Return the (X, Y) coordinate for the center point of the cell that contains the specified text.  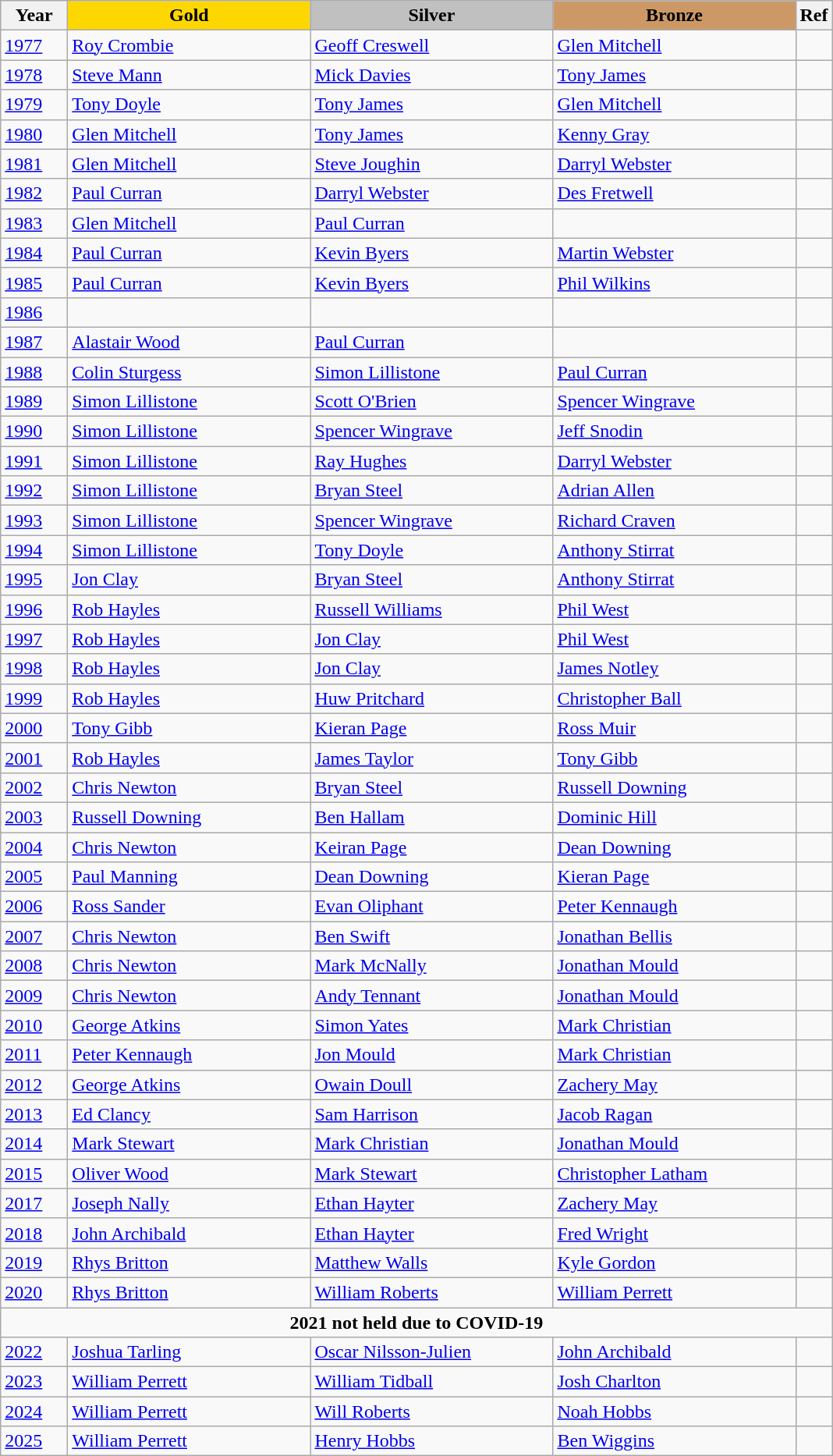
Geoff Creswell (432, 45)
Fred Wright (674, 1233)
Paul Manning (189, 877)
Joseph Nally (189, 1203)
Christopher Ball (674, 698)
Scott O'Brien (432, 402)
1993 (34, 520)
1994 (34, 550)
Ross Sander (189, 907)
Mark McNally (432, 966)
1979 (34, 105)
2005 (34, 877)
2000 (34, 728)
Jon Mould (432, 1055)
Alastair Wood (189, 342)
1983 (34, 223)
1995 (34, 580)
2017 (34, 1203)
1999 (34, 698)
1989 (34, 402)
Colin Sturgess (189, 372)
Russell Williams (432, 609)
Christopher Latham (674, 1174)
2007 (34, 936)
1981 (34, 164)
Martin Webster (674, 253)
1997 (34, 639)
2001 (34, 758)
1996 (34, 609)
2008 (34, 966)
2015 (34, 1174)
2009 (34, 996)
Richard Craven (674, 520)
Ross Muir (674, 728)
Sam Harrison (432, 1114)
Henry Hobbs (432, 1441)
2014 (34, 1144)
Joshua Tarling (189, 1352)
Kenny Gray (674, 134)
1987 (34, 342)
2019 (34, 1262)
1988 (34, 372)
2006 (34, 907)
Noah Hobbs (674, 1412)
Gold (189, 16)
1986 (34, 312)
Ed Clancy (189, 1114)
Will Roberts (432, 1412)
Bronze (674, 16)
2023 (34, 1382)
Andy Tennant (432, 996)
Keiran Page (432, 847)
Jeff Snodin (674, 431)
2021 not held due to COVID-19 (416, 1323)
Simon Yates (432, 1025)
Matthew Walls (432, 1262)
1991 (34, 461)
Des Fretwell (674, 194)
1977 (34, 45)
Year (34, 16)
2003 (34, 817)
2010 (34, 1025)
Josh Charlton (674, 1382)
2012 (34, 1085)
Ben Swift (432, 936)
1992 (34, 491)
Huw Pritchard (432, 698)
2025 (34, 1441)
1982 (34, 194)
1990 (34, 431)
Evan Oliphant (432, 907)
1984 (34, 253)
Owain Doull (432, 1085)
Mick Davies (432, 75)
Oliver Wood (189, 1174)
1978 (34, 75)
Ben Hallam (432, 817)
Dominic Hill (674, 817)
Steve Joughin (432, 164)
Kyle Gordon (674, 1262)
William Roberts (432, 1292)
Adrian Allen (674, 491)
2013 (34, 1114)
1985 (34, 282)
2020 (34, 1292)
Silver (432, 16)
2011 (34, 1055)
Jacob Ragan (674, 1114)
Phil Wilkins (674, 282)
William Tidball (432, 1382)
Ben Wiggins (674, 1441)
1998 (34, 669)
2022 (34, 1352)
2024 (34, 1412)
Ray Hughes (432, 461)
Roy Crombie (189, 45)
2002 (34, 787)
2004 (34, 847)
Jonathan Bellis (674, 936)
Ref (814, 16)
Oscar Nilsson-Julien (432, 1352)
2018 (34, 1233)
James Notley (674, 669)
Steve Mann (189, 75)
1980 (34, 134)
James Taylor (432, 758)
